Scan for the cell matching the given text and deliver its (X, Y) coordinate at center. 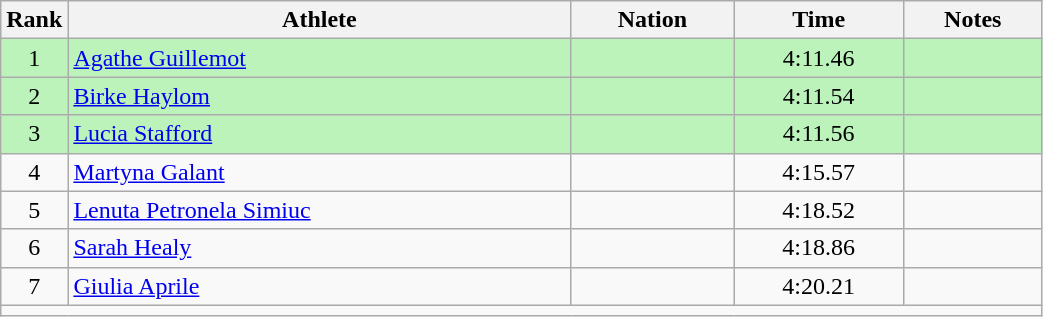
Giulia Aprile (320, 286)
Martyna Galant (320, 172)
4:15.57 (819, 172)
4:20.21 (819, 286)
Lenuta Petronela Simiuc (320, 210)
Birke Haylom (320, 96)
Rank (34, 20)
Nation (652, 20)
3 (34, 134)
4:11.46 (819, 58)
7 (34, 286)
2 (34, 96)
4:11.56 (819, 134)
1 (34, 58)
Notes (972, 20)
4:11.54 (819, 96)
4:18.86 (819, 248)
6 (34, 248)
Sarah Healy (320, 248)
4 (34, 172)
Time (819, 20)
5 (34, 210)
Lucia Stafford (320, 134)
Agathe Guillemot (320, 58)
4:18.52 (819, 210)
Athlete (320, 20)
